Return the [X, Y] coordinate for the center point of the cell that contains the specified text.  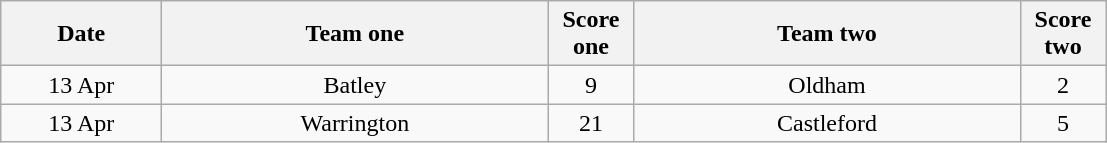
Castleford [827, 123]
Oldham [827, 85]
9 [591, 85]
21 [591, 123]
Warrington [355, 123]
2 [1063, 85]
Score two [1063, 34]
5 [1063, 123]
Team one [355, 34]
Score one [591, 34]
Batley [355, 85]
Date [82, 34]
Team two [827, 34]
